Extract the [x, y] coordinate from the center of the cell holding the provided text.  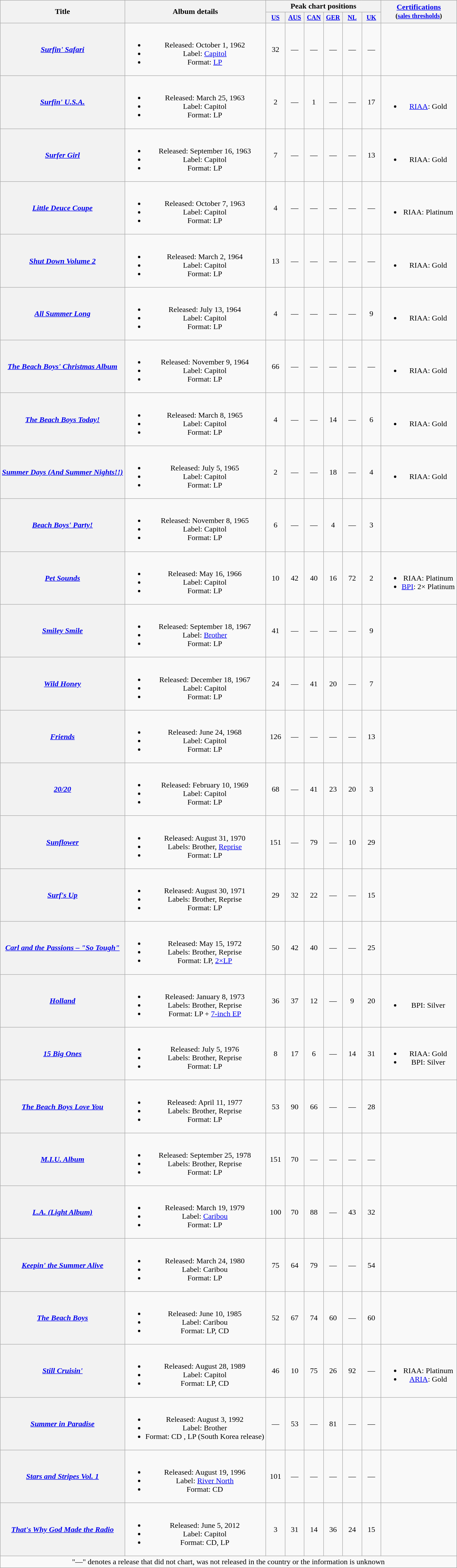
All Summer Long [63, 314]
90 [295, 1107]
Title [63, 12]
37 [295, 1001]
Little Deuce Coupe [63, 208]
Carl and the Passions – "So Tough" [63, 948]
RIAA: PlatinumBPI: 2× Platinum [418, 578]
RIAA: Platinum [418, 208]
12 [314, 1001]
Released: November 9, 1964Label: CapitolFormat: LP [195, 366]
Released: May 15, 1972Labels: Brother, RepriseFormat: LP, 2×LP [195, 948]
Released: August 19, 1996Label: River NorthFormat: CD [195, 1476]
M.I.U. Album [63, 1159]
Released: July 13, 1964Label: CapitolFormat: LP [195, 314]
RIAA: GoldBPI: Silver [418, 1054]
52 [276, 1318]
26 [333, 1371]
Still Cruisin' [63, 1371]
Released: August 3, 1992Label: BrotherFormat: CD , LP (South Korea release) [195, 1424]
8 [276, 1054]
Certifications(sales thresholds) [418, 12]
AUS [295, 18]
The Beach Boys' Christmas Album [63, 366]
Released: January 8, 1973Labels: Brother, RepriseFormat: LP + 7-inch EP [195, 1001]
Pet Sounds [63, 578]
GER [333, 18]
Released: April 11, 1977Labels: Brother, RepriseFormat: LP [195, 1107]
Released: November 8, 1965Label: CapitolFormat: LP [195, 525]
81 [333, 1424]
50 [276, 948]
L.A. (Light Album) [63, 1212]
Released: March 8, 1965Label: CapitolFormat: LP [195, 420]
Released: August 31, 1970Labels: Brother, RepriseFormat: LP [195, 842]
Released: March 25, 1963Label: CapitolFormat: LP [195, 103]
Keepin' the Summer Alive [63, 1265]
The Beach Boys Today! [63, 420]
Wild Honey [63, 683]
101 [276, 1476]
Released: June 10, 1985Label: CaribouFormat: LP, CD [195, 1318]
68 [276, 789]
Friends [63, 737]
Released: August 28, 1989Label: CapitolFormat: LP, CD [195, 1371]
88 [314, 1212]
Surf's Up [63, 895]
20/20 [63, 789]
Released: February 10, 1969Label: CapitolFormat: LP [195, 789]
Summer Days (And Summer Nights!!) [63, 472]
15 Big Ones [63, 1054]
Beach Boys' Party! [63, 525]
126 [276, 737]
Released: September 18, 1967Label: BrotherFormat: LP [195, 631]
Holland [63, 1001]
74 [314, 1318]
Released: July 5, 1965Label: CapitolFormat: LP [195, 472]
54 [372, 1265]
US [276, 18]
Released: March 24, 1980Label: CaribouFormat: LP [195, 1265]
18 [333, 472]
NL [352, 18]
Released: June 5, 2012Label: CapitolFormat: CD, LP [195, 1529]
64 [295, 1265]
100 [276, 1212]
Released: September 16, 1963Label: CapitolFormat: LP [195, 155]
Released: October 1, 1962Label: CapitolFormat: LP [195, 49]
BPI: Silver [418, 1001]
Stars and Stripes Vol. 1 [63, 1476]
43 [352, 1212]
25 [372, 948]
Album details [195, 12]
1 [314, 103]
Surfin' U.S.A. [63, 103]
Sunflower [63, 842]
Released: September 25, 1978Labels: Brother, RepriseFormat: LP [195, 1159]
Surfin' Safari [63, 49]
Released: May 16, 1966Label: CapitolFormat: LP [195, 578]
That's Why God Made the Radio [63, 1529]
RIAA: PlatinumARIA: Gold [418, 1371]
72 [352, 578]
22 [314, 895]
Surfer Girl [63, 155]
28 [372, 1107]
"—" denotes a release that did not chart, was not released in the country or the information is unknown [228, 1562]
Released: October 7, 1963Label: CapitolFormat: LP [195, 208]
Released: March 2, 1964Label: CapitolFormat: LP [195, 261]
CAN [314, 18]
Released: March 19, 1979Label: CaribouFormat: LP [195, 1212]
Released: December 18, 1967Label: CapitolFormat: LP [195, 683]
Peak chart positions [323, 6]
16 [333, 578]
23 [333, 789]
67 [295, 1318]
Released: July 5, 1976Labels: Brother, RepriseFormat: LP [195, 1054]
The Beach Boys [63, 1318]
UK [372, 18]
46 [276, 1371]
Summer in Paradise [63, 1424]
Released: August 30, 1971Labels: Brother, RepriseFormat: LP [195, 895]
The Beach Boys Love You [63, 1107]
92 [352, 1371]
Released: June 24, 1968Label: CapitolFormat: LP [195, 737]
Smiley Smile [63, 631]
Shut Down Volume 2 [63, 261]
